From the cell containing the given text, extract its center point as [X, Y] coordinate. 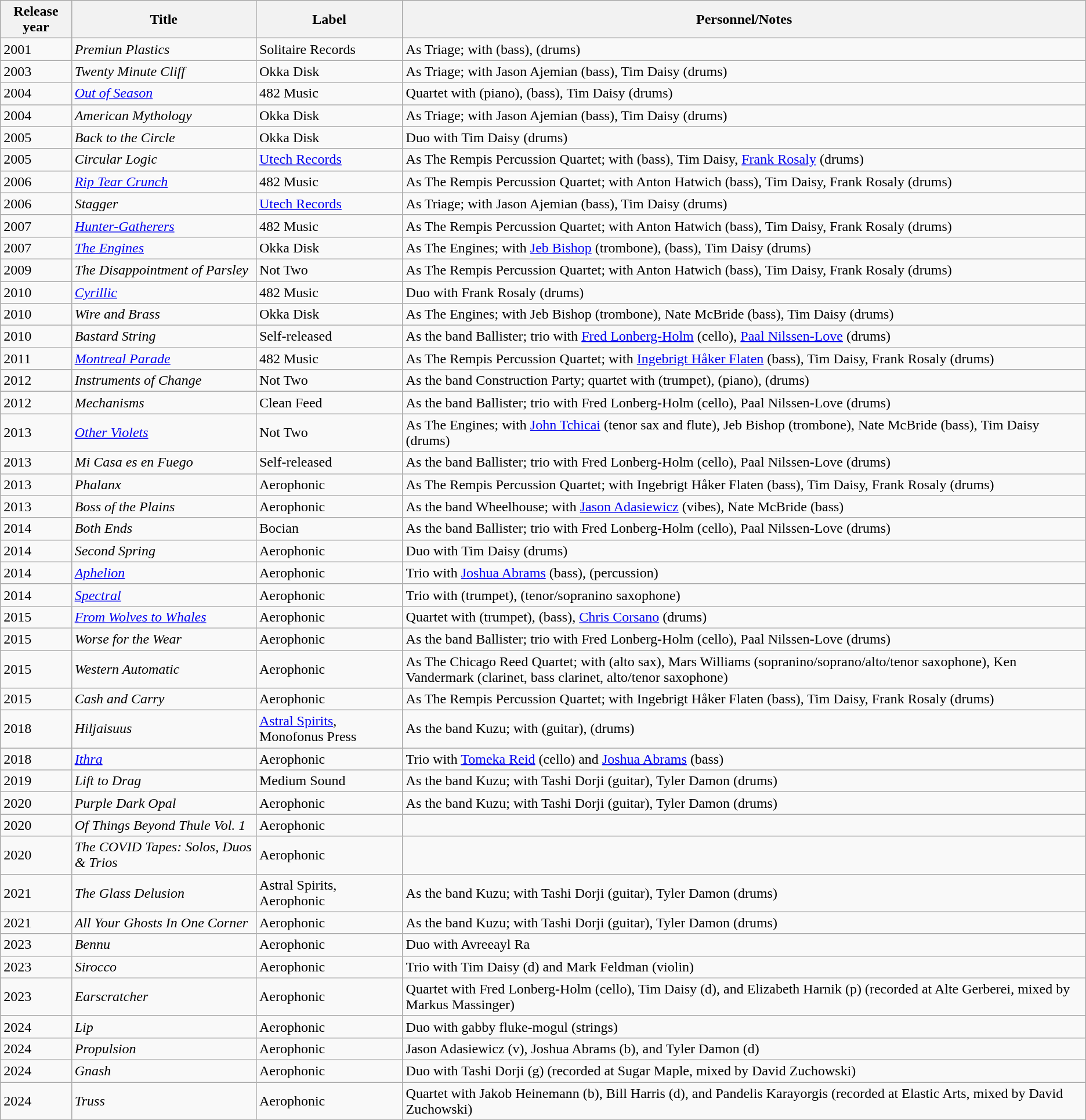
Instruments of Change [164, 381]
Personnel/Notes [744, 20]
Rip Tear Crunch [164, 182]
Earscratcher [164, 997]
Title [164, 20]
The Disappointment of Parsley [164, 270]
As the band Wheelhouse; with Jason Adasiewicz (vibes), Nate McBride (bass) [744, 507]
Gnash [164, 1071]
Bocian [330, 529]
Twenty Minute Cliff [164, 71]
Phalanx [164, 485]
Clean Feed [330, 403]
Circular Logic [164, 160]
2011 [36, 359]
2001 [36, 49]
Back to the Circle [164, 138]
Cyrillic [164, 292]
Label [330, 20]
Hiljaisuus [164, 729]
Duo with Frank Rosaly (drums) [744, 292]
As Triage; with (bass), (drums) [744, 49]
Other Violets [164, 433]
Duo with Tashi Dorji (g) (recorded at Sugar Maple, mixed by David Zuchowski) [744, 1071]
Purple Dark Opal [164, 803]
Of Things Beyond Thule Vol. 1 [164, 825]
Out of Season [164, 93]
2003 [36, 71]
Release year [36, 20]
Spectral [164, 595]
The COVID Tapes: Solos, Duos & Trios [164, 855]
Hunter-Gatherers [164, 226]
Ithra [164, 759]
2009 [36, 270]
Premiun Plastics [164, 49]
Trio with (trumpet), (tenor/sopranino saxophone) [744, 595]
Astral Spirits, Aerophonic [330, 893]
Duo with Avreeayl Ra [744, 945]
Trio with Tim Daisy (d) and Mark Feldman (violin) [744, 967]
As The Engines; with Jeb Bishop (trombone), Nate McBride (bass), Tim Daisy (drums) [744, 315]
Duo with gabby fluke-mogul (strings) [744, 1027]
Boss of the Plains [164, 507]
Mi Casa es en Fuego [164, 463]
The Engines [164, 248]
As The Engines; with John Tchicai (tenor sax and flute), Jeb Bishop (trombone), Nate McBride (bass), Tim Daisy (drums) [744, 433]
Worse for the Wear [164, 639]
Trio with Joshua Abrams (bass), (percussion) [744, 573]
Cash and Carry [164, 699]
As The Rempis Percussion Quartet; with (bass), Tim Daisy, Frank Rosaly (drums) [744, 160]
Trio with Tomeka Reid (cello) and Joshua Abrams (bass) [744, 759]
Western Automatic [164, 669]
Truss [164, 1100]
Aphelion [164, 573]
Quartet with (piano), (bass), Tim Daisy (drums) [744, 93]
Lip [164, 1027]
Montreal Parade [164, 359]
From Wolves to Whales [164, 617]
Mechanisms [164, 403]
Wire and Brass [164, 315]
As The Engines; with Jeb Bishop (trombone), (bass), Tim Daisy (drums) [744, 248]
As the band Construction Party; quartet with (trumpet), (piano), (drums) [744, 381]
Jason Adasiewicz (v), Joshua Abrams (b), and Tyler Damon (d) [744, 1049]
Both Ends [164, 529]
Stagger [164, 204]
Bastard String [164, 337]
Lift to Drag [164, 781]
Bennu [164, 945]
All Your Ghosts In One Corner [164, 923]
Second Spring [164, 551]
Solitaire Records [330, 49]
Medium Sound [330, 781]
As the band Kuzu; with (guitar), (drums) [744, 729]
Sirocco [164, 967]
The Glass Delusion [164, 893]
2019 [36, 781]
Propulsion [164, 1049]
Quartet with (trumpet), (bass), Chris Corsano (drums) [744, 617]
Astral Spirits, Monofonus Press [330, 729]
Quartet with Jakob Heinemann (b), Bill Harris (d), and Pandelis Karayorgis (recorded at Elastic Arts, mixed by David Zuchowski) [744, 1100]
Quartet with Fred Lonberg-Holm (cello), Tim Daisy (d), and Elizabeth Harnik (p) (recorded at Alte Gerberei, mixed by Markus Massinger) [744, 997]
American Mythology [164, 115]
